Find where the given text appears and provide that cell's center as [X, Y] coordinate. 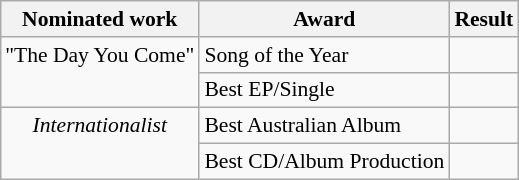
Nominated work [100, 19]
Result [484, 19]
"The Day You Come" [100, 72]
Best CD/Album Production [324, 161]
Song of the Year [324, 54]
Internationalist [100, 144]
Award [324, 19]
Best EP/Single [324, 90]
Best Australian Album [324, 126]
